Determine the (x, y) coordinate at the center of the cell enclosing the given text.  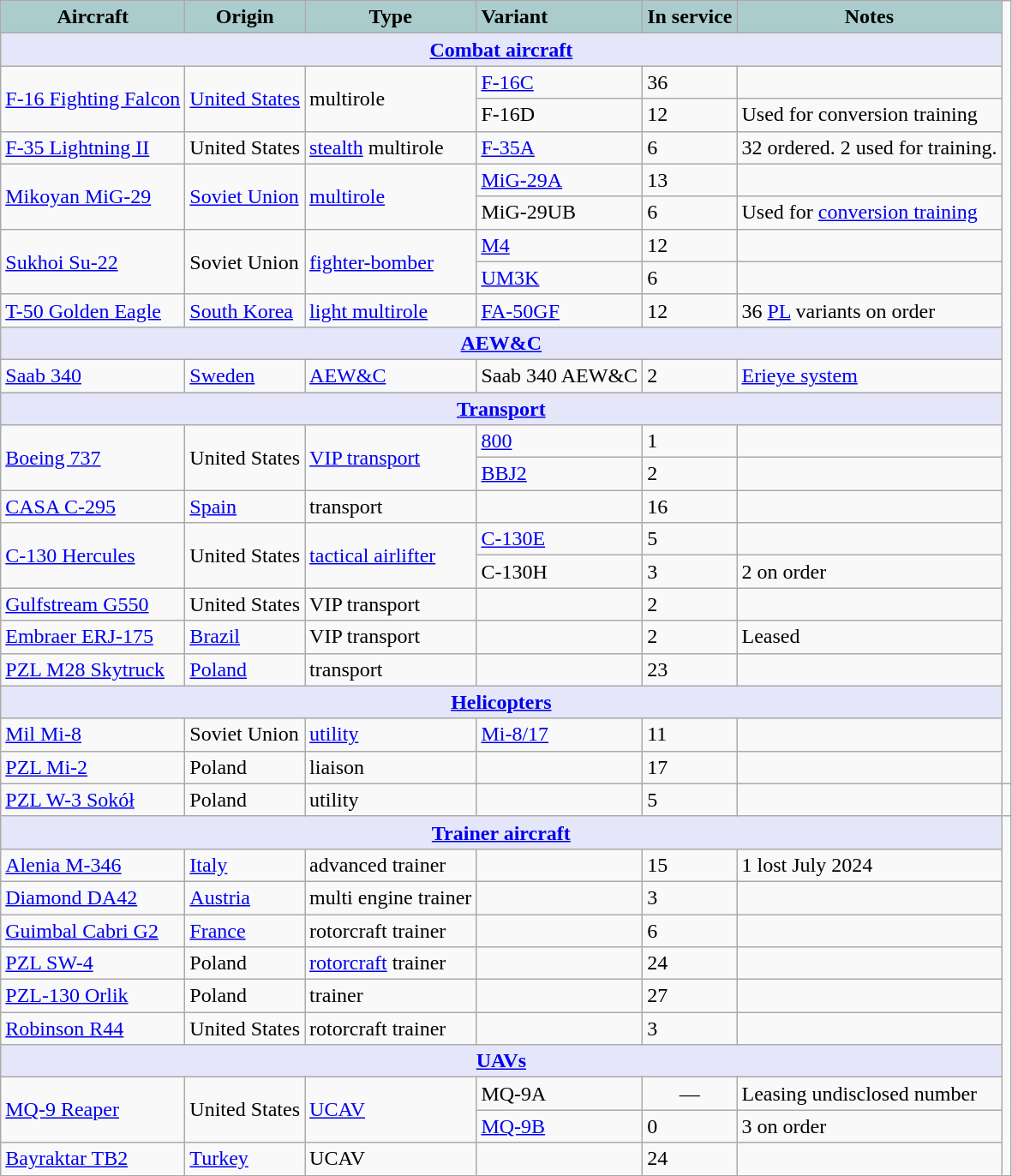
Leased (869, 637)
FA-50GF (560, 310)
MiG-29A (560, 180)
27 (690, 996)
F-16 Fighting Falcon (93, 99)
Sukhoi Su-22 (93, 261)
15 (690, 865)
Aircraft (93, 17)
800 (560, 441)
PZL-130 Orlik (93, 996)
MQ-9 Reaper (93, 1110)
MiG-29UB (560, 213)
23 (690, 669)
Spain (245, 507)
Austria (245, 897)
Transport (501, 409)
Robinson R44 (93, 1029)
F-35 Lightning II (93, 147)
C-130E (560, 539)
13 (690, 180)
M4 (560, 245)
17 (690, 767)
tactical airlifter (391, 555)
36 (690, 82)
South Korea (245, 310)
France (245, 930)
stealth multirole (391, 147)
Saab 340 (93, 375)
Turkey (245, 1159)
In service (690, 17)
Saab 340 AEW&C (560, 375)
Gulfstream G550 (93, 604)
light multirole (391, 310)
UM3K (560, 278)
Helicopters (501, 702)
Guimbal Cabri G2 (93, 930)
F-16D (560, 115)
2 on order (869, 572)
C-130H (560, 572)
Bayraktar TB2 (93, 1159)
Diamond DA42 (93, 897)
32 ordered. 2 used for training. (869, 147)
CASA C-295 (93, 507)
MQ-9B (560, 1126)
F-35A (560, 147)
F-16C (560, 82)
Mil Mi-8 (93, 735)
PZL M28 Skytruck (93, 669)
16 (690, 507)
PZL SW-4 (93, 963)
Mi-8/17 (560, 735)
BBJ2 (560, 474)
36 PL variants on order (869, 310)
1 lost July 2024 (869, 865)
fighter-bomber (391, 261)
Sweden (245, 375)
3 on order (869, 1126)
Italy (245, 865)
advanced trainer (391, 865)
Boeing 737 (93, 458)
C-130 Hercules (93, 555)
UAVs (501, 1061)
Leasing undisclosed number (869, 1094)
T-50 Golden Eagle (93, 310)
Embraer ERJ-175 (93, 637)
Brazil (245, 637)
Origin (245, 17)
0 (690, 1126)
Alenia M-346 (93, 865)
MQ-9A (560, 1094)
multi engine trainer (391, 897)
11 (690, 735)
— (690, 1094)
1 (690, 441)
liaison (391, 767)
Erieye system (869, 375)
PZL Mi-2 (93, 767)
Trainer aircraft (501, 832)
Mikoyan MiG-29 (93, 196)
Type (391, 17)
Notes (869, 17)
Combat aircraft (501, 50)
trainer (391, 996)
PZL W-3 Sokół (93, 800)
Variant (560, 17)
